Determine the [X, Y] coordinate at the center of the cell enclosing the given text.  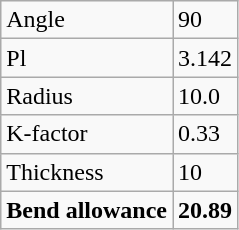
3.142 [204, 58]
K-factor [87, 134]
0.33 [204, 134]
90 [204, 20]
Angle [87, 20]
10 [204, 172]
Pl [87, 58]
Bend allowance [87, 210]
Radius [87, 96]
20.89 [204, 210]
10.0 [204, 96]
Thickness [87, 172]
